Locate the cell with the specified text and output its (X, Y) center coordinate. 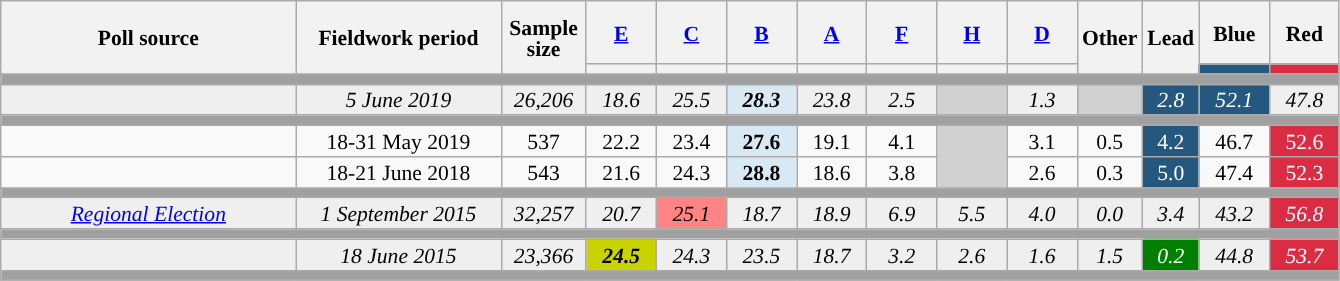
3.1 (1042, 142)
28.3 (761, 100)
0.2 (1170, 254)
28.8 (761, 172)
5 June 2019 (398, 100)
C (691, 32)
44.8 (1234, 254)
6.9 (902, 214)
H (972, 32)
3.4 (1170, 214)
23.4 (691, 142)
47.8 (1304, 100)
0.0 (1110, 214)
23.5 (761, 254)
18 June 2015 (398, 254)
52.6 (1304, 142)
18.9 (831, 214)
2.8 (1170, 100)
27.6 (761, 142)
46.7 (1234, 142)
543 (544, 172)
25.1 (691, 214)
22.2 (621, 142)
Poll source (148, 38)
43.2 (1234, 214)
23.8 (831, 100)
E (621, 32)
53.7 (1304, 254)
52.1 (1234, 100)
26,206 (544, 100)
Other (1110, 38)
4.0 (1042, 214)
537 (544, 142)
Sample size (544, 38)
Blue (1234, 32)
A (831, 32)
Fieldwork period (398, 38)
21.6 (621, 172)
3.8 (902, 172)
Lead (1170, 38)
18-31 May 2019 (398, 142)
5.0 (1170, 172)
20.7 (621, 214)
1.6 (1042, 254)
B (761, 32)
56.8 (1304, 214)
3.2 (902, 254)
0.5 (1110, 142)
24.5 (621, 254)
1.3 (1042, 100)
D (1042, 32)
0.3 (1110, 172)
32,257 (544, 214)
1.5 (1110, 254)
47.4 (1234, 172)
5.5 (972, 214)
Red (1304, 32)
1 September 2015 (398, 214)
F (902, 32)
4.2 (1170, 142)
19.1 (831, 142)
4.1 (902, 142)
25.5 (691, 100)
Regional Election (148, 214)
52.3 (1304, 172)
2.5 (902, 100)
23,366 (544, 254)
18-21 June 2018 (398, 172)
